Detect which cell encompasses the target text, then output its (x, y) center coordinate. 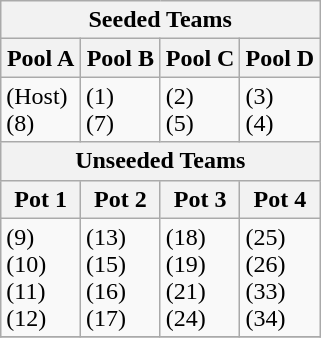
(2) (5) (200, 110)
Pool B (120, 58)
(25) (26) (33) (34) (280, 278)
Pot 1 (41, 199)
Pool C (200, 58)
Pool A (41, 58)
Pot 3 (200, 199)
(18) (19) (21) (24) (200, 278)
Pot 4 (280, 199)
Seeded Teams (160, 20)
Pot 2 (120, 199)
(9) (10) (11) (12) (41, 278)
Pool D (280, 58)
(13) (15) (16) (17) (120, 278)
(Host) (8) (41, 110)
(1) (7) (120, 110)
Unseeded Teams (160, 161)
(3) (4) (280, 110)
